Detect which cell encompasses the target text, then output its (x, y) center coordinate. 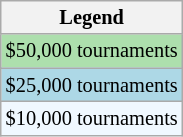
$50,000 tournaments (92, 51)
$25,000 tournaments (92, 85)
Legend (92, 17)
$10,000 tournaments (92, 118)
